Determine the [X, Y] coordinate at the center of the cell enclosing the given text.  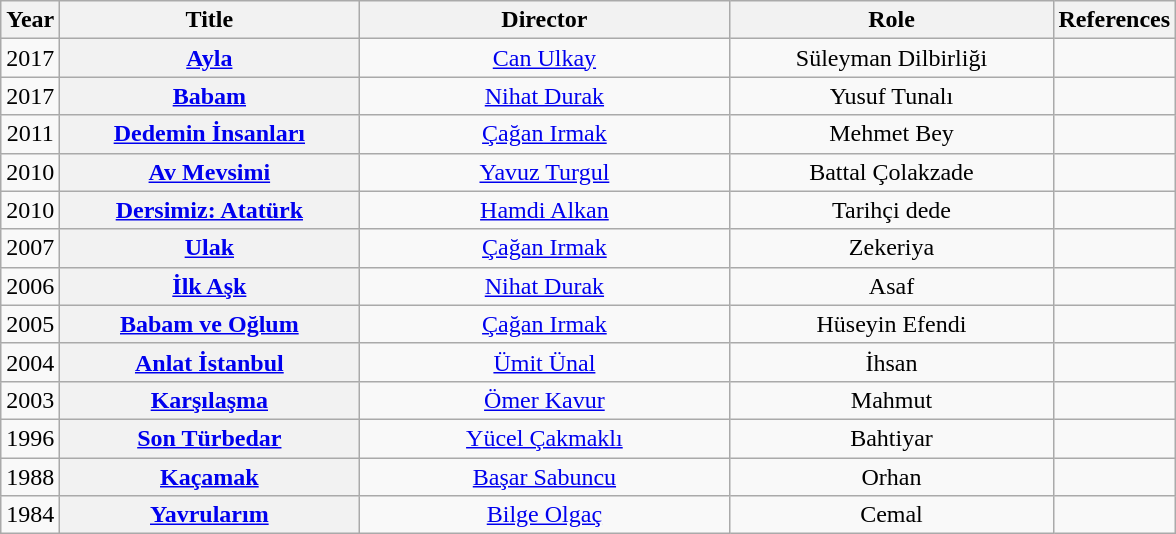
İhsan [892, 362]
Asaf [892, 286]
Hamdi Alkan [544, 210]
2003 [30, 400]
Ümit Ünal [544, 362]
Ulak [210, 248]
1996 [30, 438]
Mahmut [892, 400]
Karşılaşma [210, 400]
Cemal [892, 515]
Director [544, 20]
2006 [30, 286]
Babam [210, 96]
Başar Sabuncu [544, 477]
Dedemin İnsanları [210, 134]
Ömer Kavur [544, 400]
Ayla [210, 58]
1988 [30, 477]
Son Türbedar [210, 438]
Mehmet Bey [892, 134]
Babam ve Oğlum [210, 324]
Yusuf Tunalı [892, 96]
Tarihçi dede [892, 210]
Yavrularım [210, 515]
Battal Çolakzade [892, 172]
References [1114, 20]
Anlat İstanbul [210, 362]
Bilge Olgaç [544, 515]
Orhan [892, 477]
Hüseyin Efendi [892, 324]
1984 [30, 515]
2007 [30, 248]
2005 [30, 324]
2011 [30, 134]
Av Mevsimi [210, 172]
Dersimiz: Atatürk [210, 210]
Kaçamak [210, 477]
Yücel Çakmaklı [544, 438]
Role [892, 20]
Bahtiyar [892, 438]
Zekeriya [892, 248]
İlk Aşk [210, 286]
Title [210, 20]
Year [30, 20]
Süleyman Dilbirliği [892, 58]
2004 [30, 362]
Yavuz Turgul [544, 172]
Can Ulkay [544, 58]
